Scan for the cell matching the given text and deliver its (X, Y) coordinate at center. 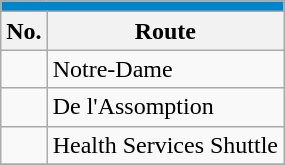
Route (165, 31)
No. (24, 31)
De l'Assomption (165, 107)
Health Services Shuttle (165, 145)
Notre-Dame (165, 69)
